Scan for the cell matching the given text and deliver its (x, y) coordinate at center. 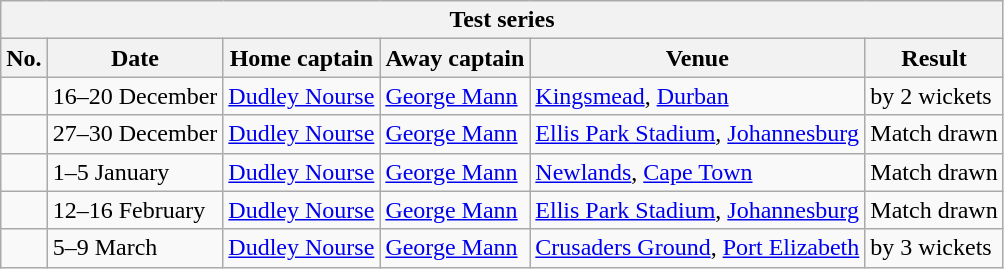
27–30 December (135, 134)
No. (24, 58)
Date (135, 58)
16–20 December (135, 96)
Home captain (302, 58)
Newlands, Cape Town (698, 172)
5–9 March (135, 248)
Result (934, 58)
Crusaders Ground, Port Elizabeth (698, 248)
12–16 February (135, 210)
1–5 January (135, 172)
Away captain (455, 58)
by 2 wickets (934, 96)
Kingsmead, Durban (698, 96)
by 3 wickets (934, 248)
Test series (502, 20)
Venue (698, 58)
